Identify which cell holds the provided text, then report its [X, Y] central coordinate. 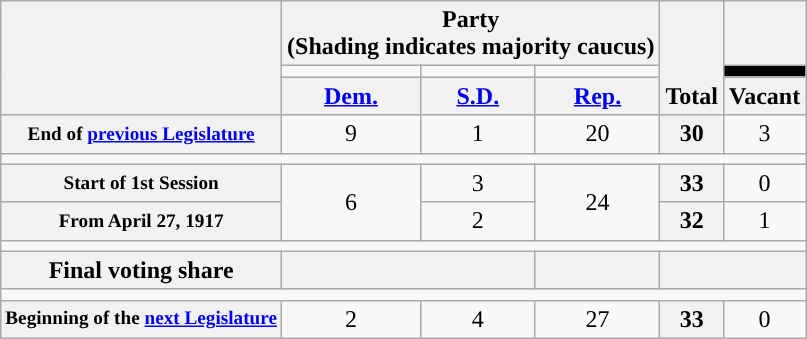
20 [598, 134]
From April 27, 1917 [142, 221]
End of previous Legislature [142, 134]
Final voting share [142, 270]
32 [692, 221]
24 [598, 202]
S.D. [478, 96]
9 [352, 134]
Beginning of the next Legislature [142, 319]
30 [692, 134]
Total [692, 58]
27 [598, 319]
6 [352, 202]
4 [478, 319]
Start of 1st Session [142, 183]
Vacant [764, 96]
Party (Shading indicates majority caucus) [471, 34]
Rep. [598, 96]
Dem. [352, 96]
